Provide the (X, Y) coordinate of the cell's center where the given text is located.  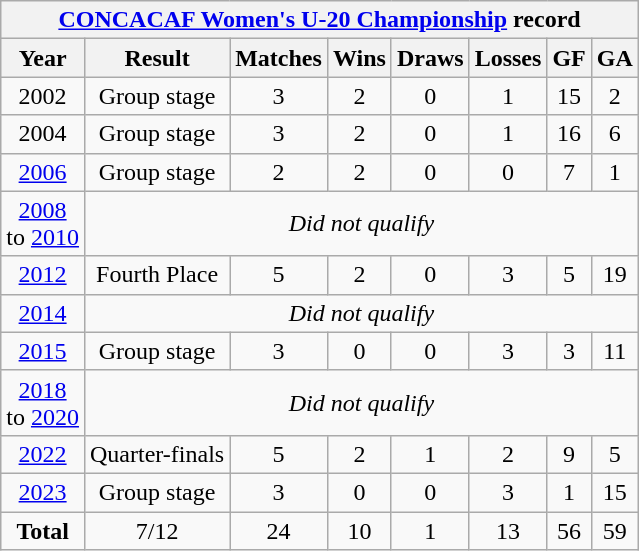
6 (614, 134)
Matches (279, 58)
9 (569, 454)
59 (614, 531)
7/12 (156, 531)
2022 (43, 454)
Quarter-finals (156, 454)
2004 (43, 134)
Losses (508, 58)
2014 (43, 313)
Draws (430, 58)
24 (279, 531)
Total (43, 531)
2006 (43, 172)
2012 (43, 275)
2015 (43, 351)
10 (359, 531)
11 (614, 351)
19 (614, 275)
GF (569, 58)
2008to 2010 (43, 224)
Year (43, 58)
Wins (359, 58)
Result (156, 58)
Fourth Place (156, 275)
2023 (43, 492)
2018to 2020 (43, 402)
16 (569, 134)
7 (569, 172)
GA (614, 58)
13 (508, 531)
2002 (43, 96)
56 (569, 531)
CONCACAF Women's U-20 Championship record (320, 20)
